Identify which cell holds the provided text, then report its [X, Y] central coordinate. 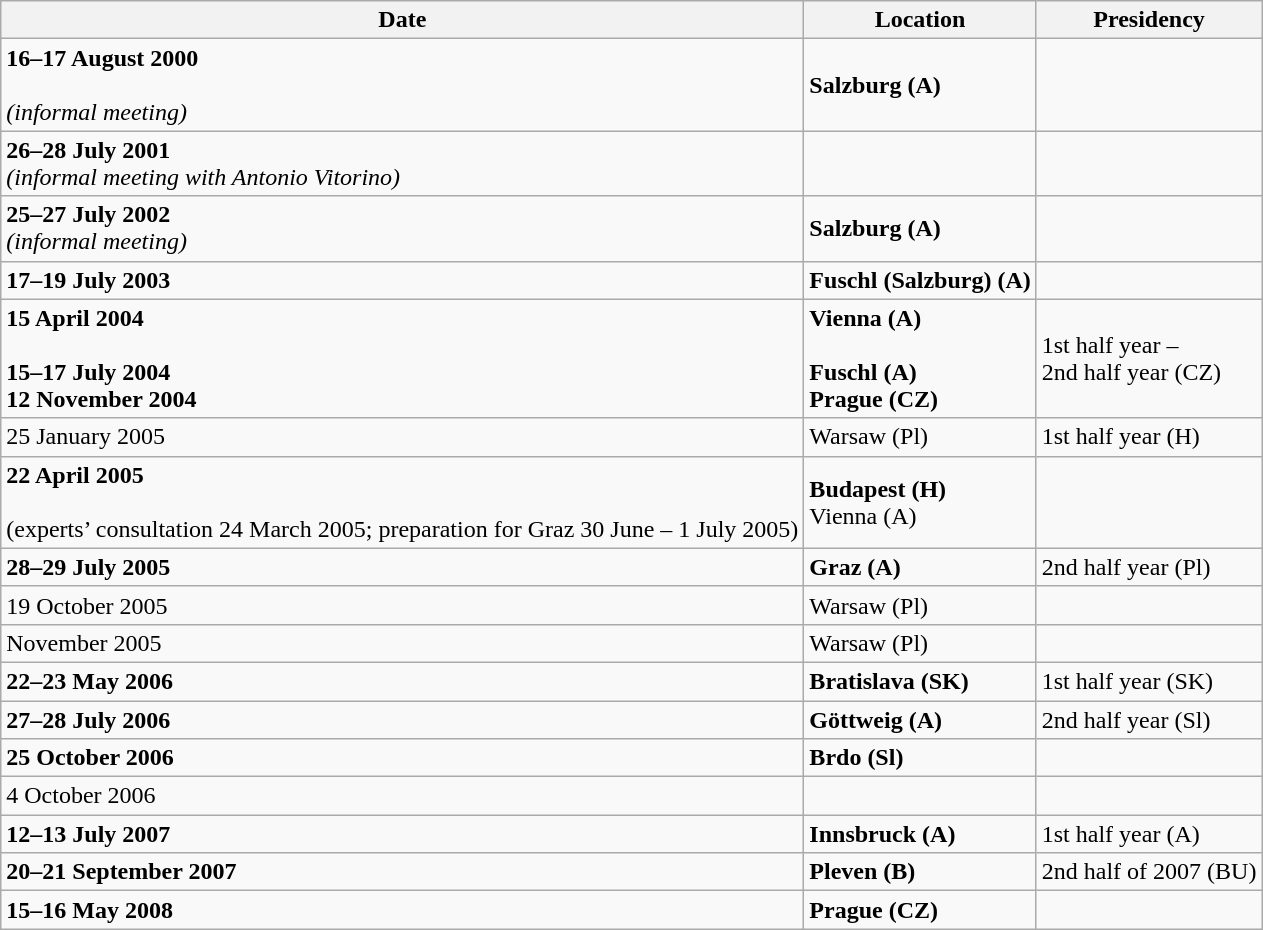
22 April 2005(experts’ consultation 24 March 2005; preparation for Graz 30 June – 1 July 2005) [402, 502]
25 January 2005 [402, 437]
17–19 July 2003 [402, 280]
16–17 August 2000(informal meeting) [402, 85]
Fuschl (Salzburg) (A) [920, 280]
25–27 July 2002(informal meeting) [402, 228]
1st half year (SK) [1149, 681]
Date [402, 20]
22–23 May 2006 [402, 681]
Location [920, 20]
12–13 July 2007 [402, 834]
Vienna (A)Fuschl (A) Prague (CZ) [920, 358]
Göttweig (A) [920, 719]
27–28 July 2006 [402, 719]
Presidency [1149, 20]
1st half year (A) [1149, 834]
Brdo (Sl) [920, 758]
2nd half year (Sl) [1149, 719]
28–29 July 2005 [402, 567]
1st half year –2nd half year (CZ) [1149, 358]
25 October 2006 [402, 758]
15–16 May 2008 [402, 910]
Innsbruck (A) [920, 834]
1st half year (H) [1149, 437]
19 October 2005 [402, 605]
Pleven (B) [920, 872]
2nd half of 2007 (BU) [1149, 872]
4 October 2006 [402, 796]
20–21 September 2007 [402, 872]
November 2005 [402, 643]
Budapest (H)Vienna (A) [920, 502]
26–28 July 2001(informal meeting with Antonio Vitorino) [402, 164]
2nd half year (Pl) [1149, 567]
15 April 200415–17 July 2004 12 November 2004 [402, 358]
Bratislava (SK) [920, 681]
Prague (CZ) [920, 910]
Graz (A) [920, 567]
